Locate the cell with the specified text and output its [x, y] center coordinate. 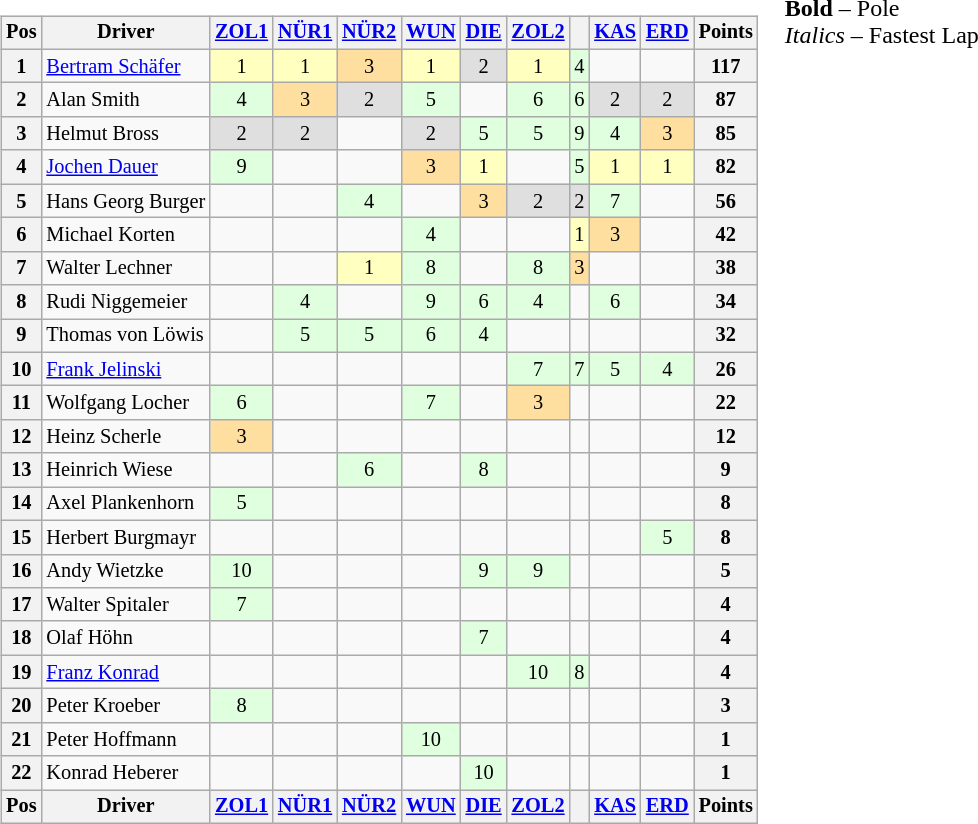
Bertram Schäfer [126, 66]
87 [726, 100]
42 [726, 235]
26 [726, 369]
82 [726, 167]
Helmut Bross [126, 134]
Konrad Heberer [126, 773]
Olaf Höhn [126, 638]
21 [21, 739]
Thomas von Löwis [126, 336]
17 [21, 605]
56 [726, 201]
34 [726, 302]
Walter Lechner [126, 268]
117 [726, 66]
Jochen Dauer [126, 167]
15 [21, 537]
Franz Konrad [126, 672]
Alan Smith [126, 100]
Frank Jelinski [126, 369]
13 [21, 470]
Peter Kroeber [126, 706]
18 [21, 638]
38 [726, 268]
Rudi Niggemeier [126, 302]
20 [21, 706]
Herbert Burgmayr [126, 537]
32 [726, 336]
Heinrich Wiese [126, 470]
Andy Wietzke [126, 571]
Wolfgang Locher [126, 403]
11 [21, 403]
Peter Hoffmann [126, 739]
16 [21, 571]
Heinz Scherle [126, 437]
14 [21, 504]
85 [726, 134]
19 [21, 672]
Hans Georg Burger [126, 201]
Axel Plankenhorn [126, 504]
Walter Spitaler [126, 605]
Michael Korten [126, 235]
